Extract the [x, y] coordinate from the center of the cell holding the provided text.  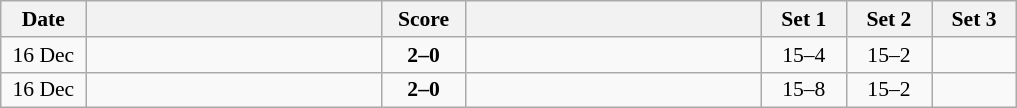
Set 1 [804, 19]
Date [44, 19]
Set 2 [888, 19]
Set 3 [974, 19]
15–4 [804, 55]
15–8 [804, 90]
Score [424, 19]
